Determine the [X, Y] coordinate at the center of the cell enclosing the given text.  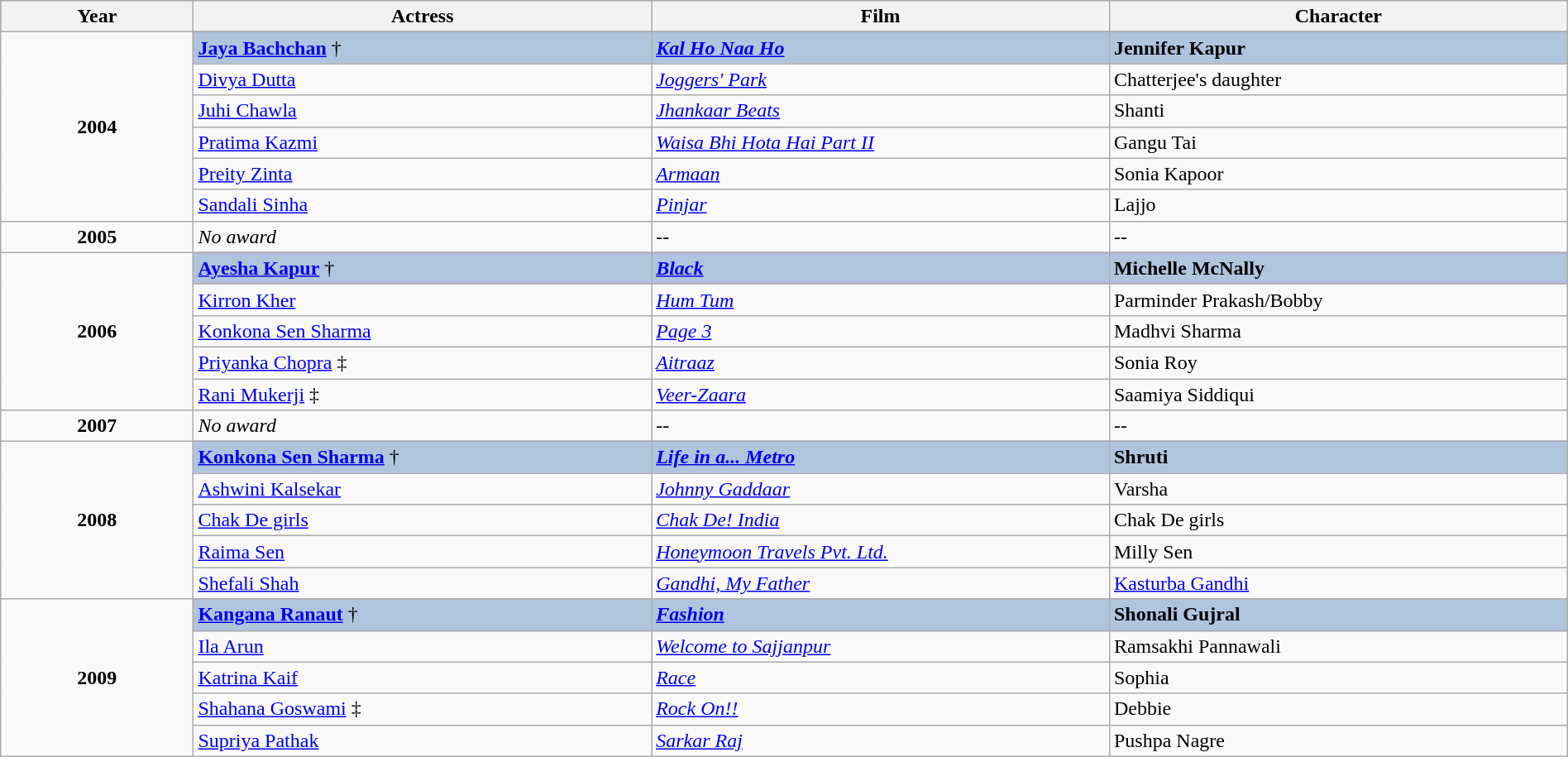
Page 3 [881, 331]
Kasturba Gandhi [1338, 583]
Sandali Sinha [423, 205]
Johnny Gaddaar [881, 489]
Katrina Kaif [423, 678]
Joggers' Park [881, 79]
Actress [423, 17]
Year [98, 17]
Pratima Kazmi [423, 142]
Chatterjee's daughter [1338, 79]
Film [881, 17]
Ayesha Kapur † [423, 268]
Character [1338, 17]
Shanti [1338, 111]
Divya Dutta [423, 79]
2006 [98, 331]
Juhi Chawla [423, 111]
Kangana Ranaut † [423, 615]
Black [881, 268]
Fashion [881, 615]
Sonia Kapoor [1338, 174]
Michelle McNally [1338, 268]
Varsha [1338, 489]
Rani Mukerji ‡ [423, 395]
Gangu Tai [1338, 142]
Shruti [1338, 458]
Hum Tum [881, 299]
2007 [98, 426]
Chak De! India [881, 520]
Jhankaar Beats [881, 111]
Veer-Zaara [881, 395]
Aitraaz [881, 362]
Honeymoon Travels Pvt. Ltd. [881, 552]
Parminder Prakash/Bobby [1338, 299]
Supriya Pathak [423, 740]
Armaan [881, 174]
2004 [98, 127]
Pushpa Nagre [1338, 740]
Madhvi Sharma [1338, 331]
Ila Arun [423, 646]
Sarkar Raj [881, 740]
Preity Zinta [423, 174]
Pinjar [881, 205]
Milly Sen [1338, 552]
Race [881, 678]
Ramsakhi Pannawali [1338, 646]
Sonia Roy [1338, 362]
Konkona Sen Sharma [423, 331]
Rock On!! [881, 709]
Shefali Shah [423, 583]
Jaya Bachchan † [423, 48]
Kirron Kher [423, 299]
2009 [98, 678]
Shahana Goswami ‡ [423, 709]
Lajjo [1338, 205]
Debbie [1338, 709]
Gandhi, My Father [881, 583]
Life in a... Metro [881, 458]
Raima Sen [423, 552]
Waisa Bhi Hota Hai Part II [881, 142]
Sophia [1338, 678]
Jennifer Kapur [1338, 48]
Saamiya Siddiqui [1338, 395]
Shonali Gujral [1338, 615]
Ashwini Kalsekar [423, 489]
Kal Ho Naa Ho [881, 48]
Konkona Sen Sharma † [423, 458]
2008 [98, 520]
2005 [98, 237]
Priyanka Chopra ‡ [423, 362]
Welcome to Sajjanpur [881, 646]
